Determine the (X, Y) coordinate at the center of the cell enclosing the given text.  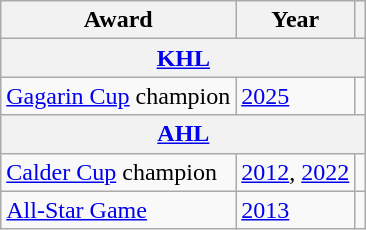
Gagarin Cup champion (118, 96)
2013 (296, 210)
AHL (184, 134)
Year (296, 20)
Award (118, 20)
All-Star Game (118, 210)
2025 (296, 96)
KHL (184, 58)
2012, 2022 (296, 172)
Calder Cup champion (118, 172)
